For the text-containing cell, return its midpoint in (x, y) coordinate format. 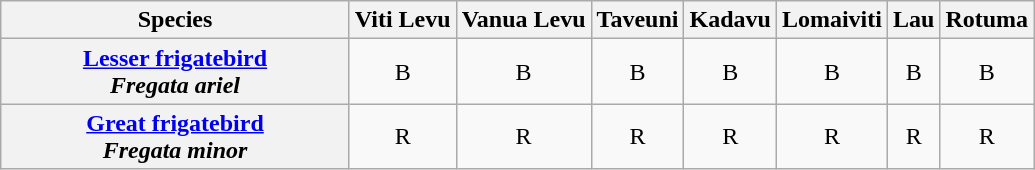
Lau (913, 20)
Viti Levu (402, 20)
Rotuma (987, 20)
Kadavu (730, 20)
Species (176, 20)
Taveuni (638, 20)
Lomaiviti (832, 20)
Great frigatebirdFregata minor (176, 136)
Lesser frigatebirdFregata ariel (176, 72)
Vanua Levu (524, 20)
